Identify which cell holds the provided text, then report its (x, y) central coordinate. 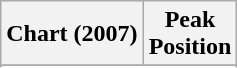
Chart (2007) (72, 34)
PeakPosition (190, 34)
